Scan for the cell matching the given text and deliver its [X, Y] coordinate at center. 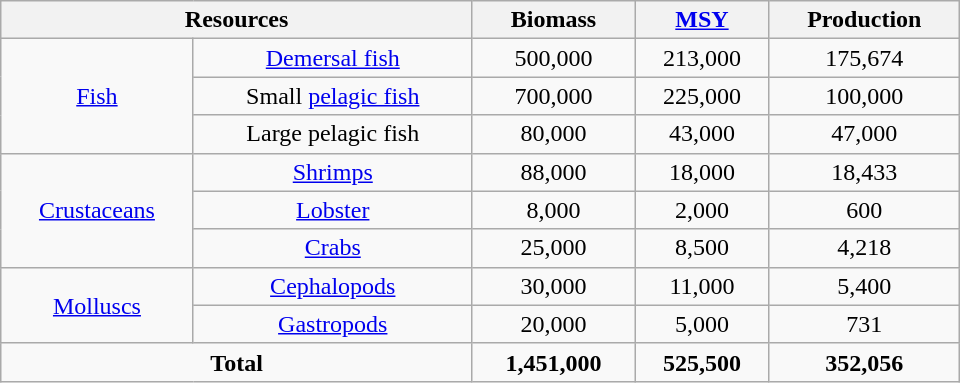
Resources [237, 20]
100,000 [864, 96]
Demersal fish [332, 58]
47,000 [864, 134]
Cephalopods [332, 286]
20,000 [553, 324]
213,000 [702, 58]
8,500 [702, 248]
Large pelagic fish [332, 134]
30,000 [553, 286]
731 [864, 324]
2,000 [702, 210]
Biomass [553, 20]
Fish [97, 96]
43,000 [702, 134]
352,056 [864, 362]
Molluscs [97, 305]
Production [864, 20]
Shrimps [332, 172]
5,400 [864, 286]
Total [237, 362]
Small pelagic fish [332, 96]
4,218 [864, 248]
700,000 [553, 96]
Gastropods [332, 324]
80,000 [553, 134]
600 [864, 210]
225,000 [702, 96]
MSY [702, 20]
500,000 [553, 58]
525,500 [702, 362]
Crabs [332, 248]
18,433 [864, 172]
18,000 [702, 172]
25,000 [553, 248]
88,000 [553, 172]
8,000 [553, 210]
175,674 [864, 58]
Crustaceans [97, 210]
Lobster [332, 210]
11,000 [702, 286]
1,451,000 [553, 362]
5,000 [702, 324]
